From the cell containing the given text, extract its center point as [X, Y] coordinate. 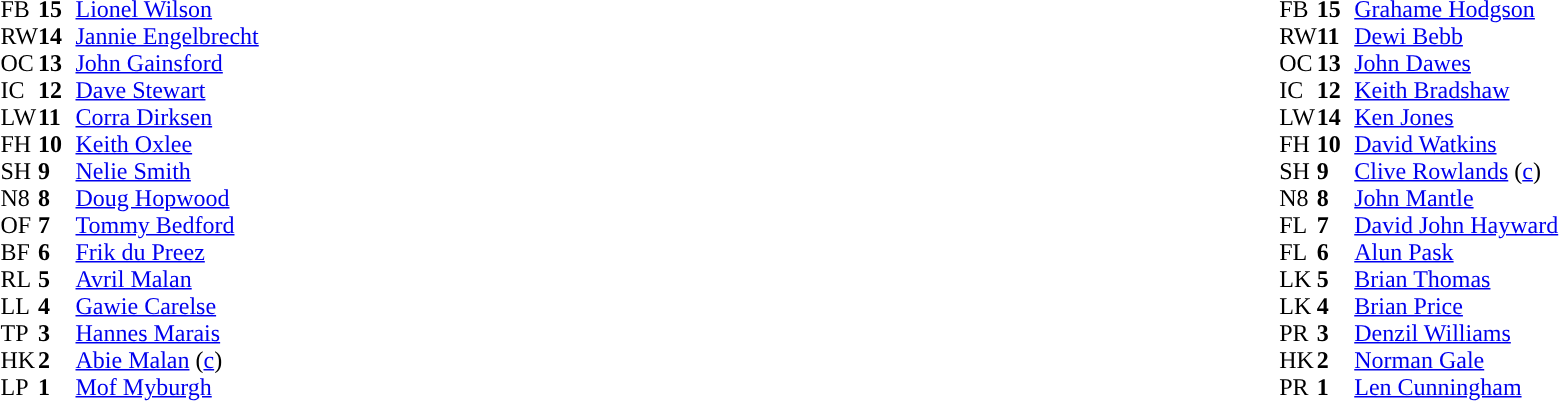
Len Cunningham [1456, 388]
Keith Oxlee [168, 144]
Norman Gale [1456, 360]
RL [19, 280]
Brian Price [1456, 306]
OF [19, 226]
David Watkins [1456, 144]
Corra Dirksen [168, 118]
Denzil Williams [1456, 334]
TP [19, 334]
Keith Bradshaw [1456, 90]
BF [19, 252]
LP [19, 388]
Dave Stewart [168, 90]
John Mantle [1456, 198]
Nelie Smith [168, 172]
Dewi Bebb [1456, 36]
Gawie Carelse [168, 306]
Tommy Bedford [168, 226]
Ken Jones [1456, 118]
Abie Malan (c) [168, 360]
Alun Pask [1456, 252]
LL [19, 306]
Avril Malan [168, 280]
Clive Rowlands (c) [1456, 172]
John Gainsford [168, 64]
Mof Myburgh [168, 388]
Jannie Engelbrecht [168, 36]
John Dawes [1456, 64]
David John Hayward [1456, 226]
Brian Thomas [1456, 280]
Doug Hopwood [168, 198]
Frik du Preez [168, 252]
Hannes Marais [168, 334]
